Identify which cell holds the provided text, then report its [x, y] central coordinate. 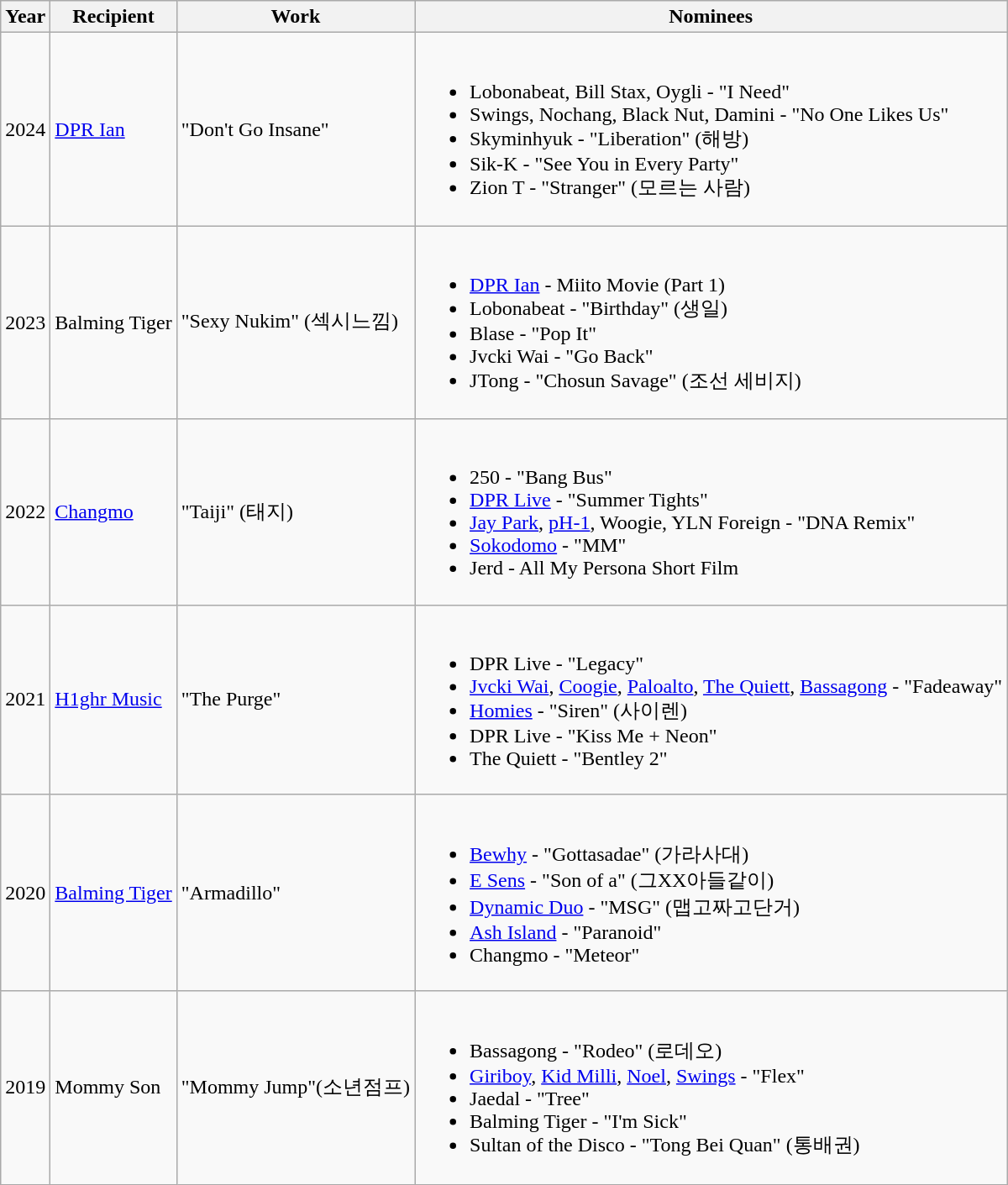
"Mommy Jump"(소년점프) [296, 1088]
"Taiji" (태지) [296, 512]
"The Purge" [296, 700]
2021 [25, 700]
Bewhy - "Gottasadae" (가라사대)E Sens - "Son of a" (그XX아들같이)Dynamic Duo - "MSG" (맵고짜고단거)Ash Island - "Paranoid"Changmo - "Meteor" [711, 894]
Nominees [711, 17]
H1ghr Music [113, 700]
2022 [25, 512]
DPR Ian - Miito Movie (Part 1)Lobonabeat - "Birthday" (생일)Blase - "Pop It"Jvcki Wai - "Go Back"JTong - "Chosun Savage" (조선 세비지) [711, 322]
Mommy Son [113, 1088]
"Sexy Nukim" (섹시느낌) [296, 322]
2024 [25, 129]
2020 [25, 894]
Year [25, 17]
"Don't Go Insane" [296, 129]
Work [296, 17]
Changmo [113, 512]
DPR Ian [113, 129]
Recipient [113, 17]
"Armadillo" [296, 894]
2023 [25, 322]
250 - "Bang Bus"DPR Live - "Summer Tights"Jay Park, pH-1, Woogie, YLN Foreign - "DNA Remix"Sokodomo - "MM"Jerd - All My Persona Short Film [711, 512]
2019 [25, 1088]
